Output the [X, Y] coordinate of the center of the cell containing the given text.  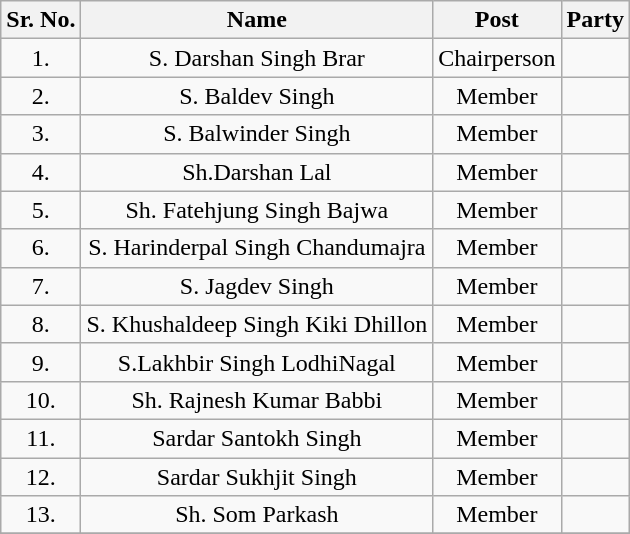
2. [41, 96]
Sr. No. [41, 20]
Sh.Darshan Lal [257, 172]
Sh. Som Parkash [257, 515]
S. Harinderpal Singh Chandumajra [257, 248]
12. [41, 477]
8. [41, 324]
13. [41, 515]
S.Lakhbir Singh LodhiNagal [257, 362]
S. Darshan Singh Brar [257, 58]
Name [257, 20]
6. [41, 248]
3. [41, 134]
Chairperson [497, 58]
9. [41, 362]
S. Jagdev Singh [257, 286]
1. [41, 58]
Post [497, 20]
S. Khushaldeep Singh Kiki Dhillon [257, 324]
S. Baldev Singh [257, 96]
S. Balwinder Singh [257, 134]
7. [41, 286]
Sardar Sukhjit Singh [257, 477]
Sh. Fatehjung Singh Bajwa [257, 210]
Sardar Santokh Singh [257, 438]
Party [595, 20]
11. [41, 438]
4. [41, 172]
Sh. Rajnesh Kumar Babbi [257, 400]
5. [41, 210]
10. [41, 400]
